Determine the (X, Y) coordinate at the center of the cell enclosing the given text.  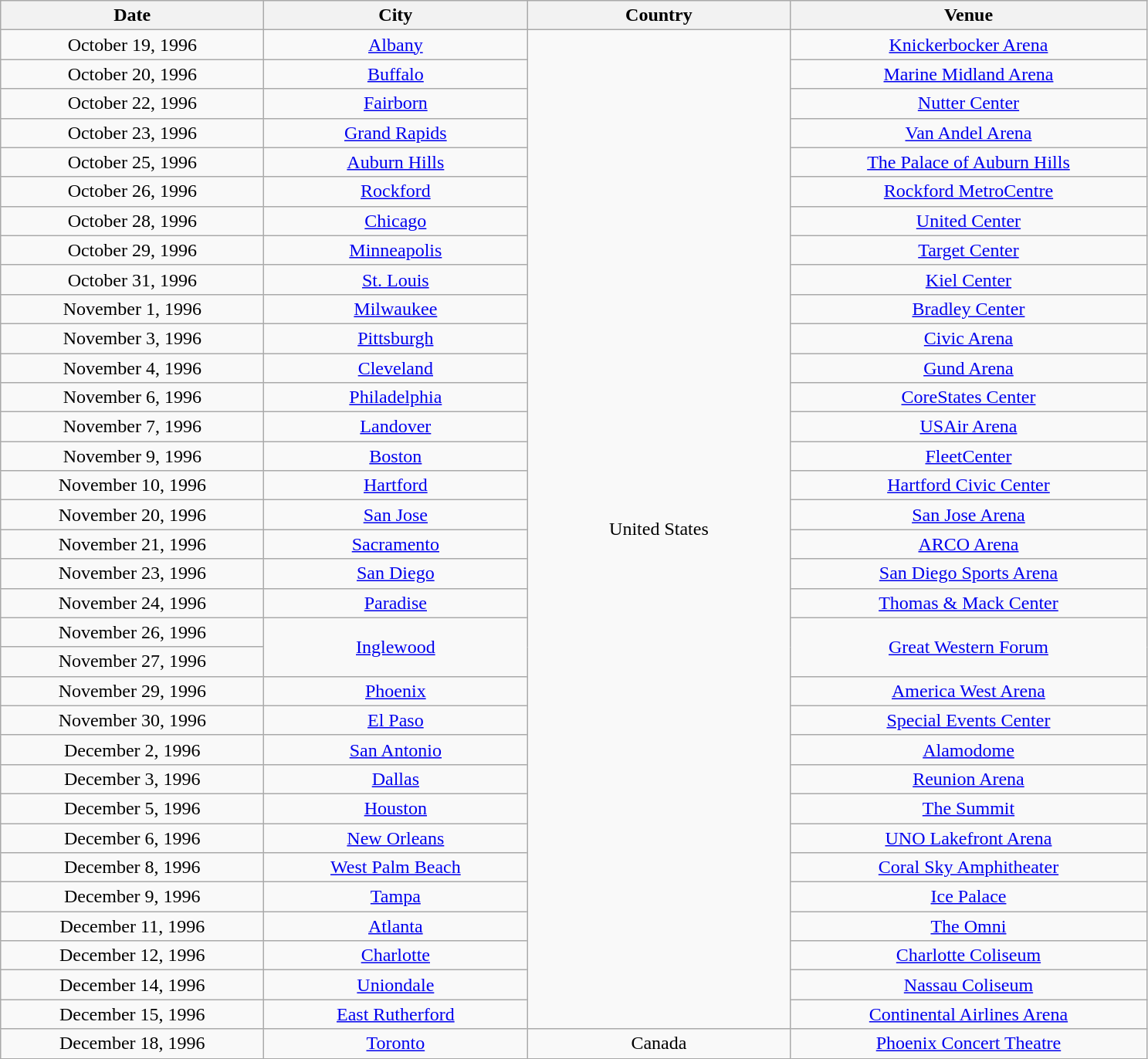
November 30, 1996 (133, 720)
Rockford (395, 191)
Paradise (395, 603)
Knickerbocker Arena (968, 45)
December 14, 1996 (133, 985)
December 3, 1996 (133, 779)
Milwaukee (395, 309)
Continental Airlines Arena (968, 1014)
San Diego (395, 573)
December 15, 1996 (133, 1014)
October 19, 1996 (133, 45)
Coral Sky Amphitheater (968, 868)
November 21, 1996 (133, 544)
Target Center (968, 250)
Charlotte Coliseum (968, 956)
United Center (968, 221)
December 12, 1996 (133, 956)
Auburn Hills (395, 162)
Landover (395, 427)
Van Andel Arena (968, 133)
October 31, 1996 (133, 279)
America West Arena (968, 691)
St. Louis (395, 279)
October 23, 1996 (133, 133)
November 26, 1996 (133, 632)
San Jose Arena (968, 515)
December 18, 1996 (133, 1044)
Kiel Center (968, 279)
City (395, 15)
December 2, 1996 (133, 749)
December 11, 1996 (133, 926)
Houston (395, 808)
United States (659, 529)
Philadelphia (395, 398)
ARCO Arena (968, 544)
October 22, 1996 (133, 103)
November 23, 1996 (133, 573)
Charlotte (395, 956)
Fairborn (395, 103)
Nassau Coliseum (968, 985)
Venue (968, 15)
November 20, 1996 (133, 515)
Pittsburgh (395, 338)
Toronto (395, 1044)
November 27, 1996 (133, 661)
Gund Arena (968, 368)
November 9, 1996 (133, 456)
San Diego Sports Arena (968, 573)
Nutter Center (968, 103)
Uniondale (395, 985)
Buffalo (395, 74)
Hartford (395, 486)
Cleveland (395, 368)
November 24, 1996 (133, 603)
CoreStates Center (968, 398)
The Omni (968, 926)
October 20, 1996 (133, 74)
December 9, 1996 (133, 897)
East Rutherford (395, 1014)
Reunion Arena (968, 779)
Canada (659, 1044)
Alamodome (968, 749)
November 7, 1996 (133, 427)
USAir Arena (968, 427)
October 28, 1996 (133, 221)
November 4, 1996 (133, 368)
Ice Palace (968, 897)
Tampa (395, 897)
Rockford MetroCentre (968, 191)
Chicago (395, 221)
Atlanta (395, 926)
November 3, 1996 (133, 338)
San Antonio (395, 749)
December 8, 1996 (133, 868)
Phoenix Concert Theatre (968, 1044)
Phoenix (395, 691)
The Palace of Auburn Hills (968, 162)
Hartford Civic Center (968, 486)
Bradley Center (968, 309)
New Orleans (395, 837)
November 29, 1996 (133, 691)
Marine Midland Arena (968, 74)
December 6, 1996 (133, 837)
Boston (395, 456)
Date (133, 15)
Sacramento (395, 544)
Thomas & Mack Center (968, 603)
Special Events Center (968, 720)
Minneapolis (395, 250)
The Summit (968, 808)
Country (659, 15)
Civic Arena (968, 338)
San Jose (395, 515)
Dallas (395, 779)
December 5, 1996 (133, 808)
FleetCenter (968, 456)
Grand Rapids (395, 133)
October 26, 1996 (133, 191)
October 29, 1996 (133, 250)
November 6, 1996 (133, 398)
Inglewood (395, 647)
UNO Lakefront Arena (968, 837)
West Palm Beach (395, 868)
October 25, 1996 (133, 162)
November 1, 1996 (133, 309)
Great Western Forum (968, 647)
November 10, 1996 (133, 486)
El Paso (395, 720)
Albany (395, 45)
